Return the (X, Y) coordinate for the center point of the cell that contains the specified text.  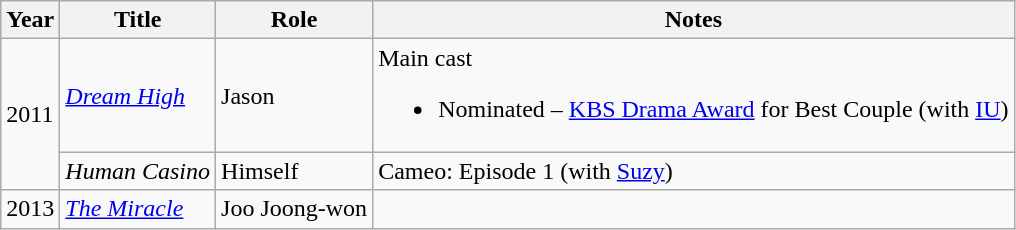
2011 (30, 114)
Joo Joong-won (294, 209)
Year (30, 20)
2013 (30, 209)
Role (294, 20)
Jason (294, 96)
Dream High (138, 96)
Human Casino (138, 171)
Title (138, 20)
Himself (294, 171)
Notes (694, 20)
Main castNominated – KBS Drama Award for Best Couple (with IU) (694, 96)
The Miracle (138, 209)
Cameo: Episode 1 (with Suzy) (694, 171)
